For the text-containing cell, return its midpoint in [X, Y] coordinate format. 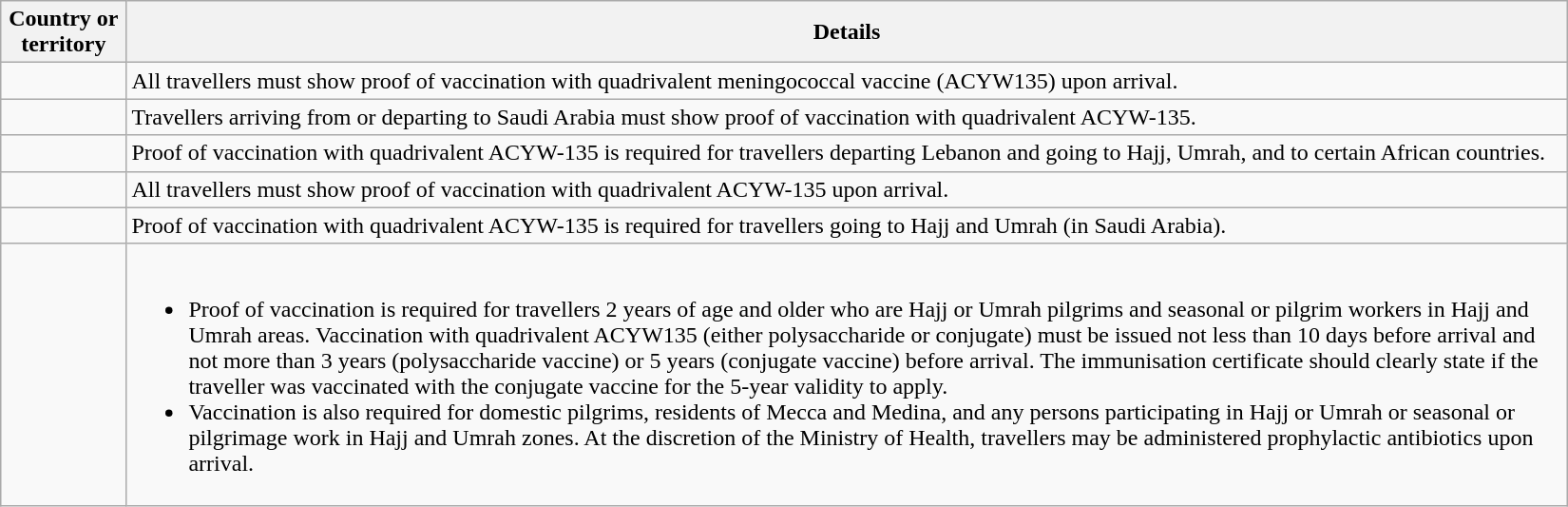
Country or territory [64, 32]
All travellers must show proof of vaccination with quadrivalent ACYW-135 upon arrival. [847, 189]
Proof of vaccination with quadrivalent ACYW-135 is required for travellers going to Hajj and Umrah (in Saudi Arabia). [847, 225]
Details [847, 32]
Travellers arriving from or departing to Saudi Arabia must show proof of vaccination with quadrivalent ACYW-135. [847, 117]
All travellers must show proof of vaccination with quadrivalent meningococcal vaccine (ACYW135) upon arrival. [847, 81]
